Search for the cell housing the specified text and yield its (x, y) center coordinate. 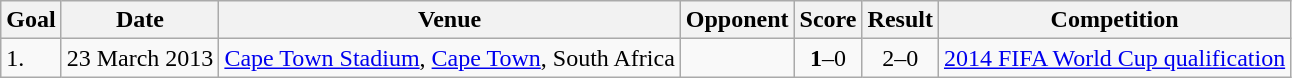
1–0 (828, 58)
Venue (450, 20)
Goal (31, 20)
Competition (1114, 20)
Result (900, 20)
Opponent (737, 20)
Date (140, 20)
23 March 2013 (140, 58)
2–0 (900, 58)
1. (31, 58)
Score (828, 20)
2014 FIFA World Cup qualification (1114, 58)
Cape Town Stadium, Cape Town, South Africa (450, 58)
